Search for the cell housing the specified text and yield its (x, y) center coordinate. 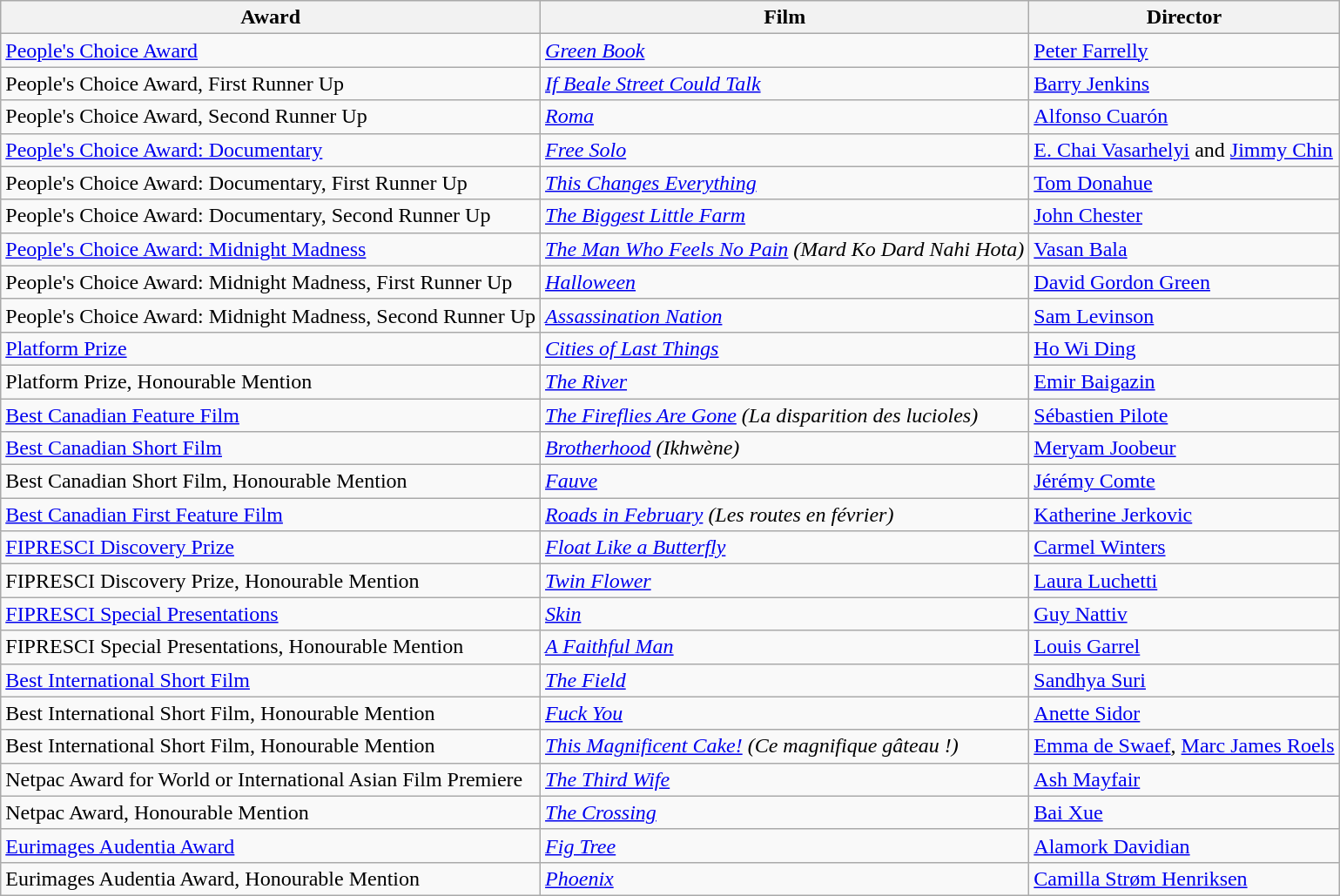
Brotherhood (Ikhwène) (785, 448)
Best International Short Film (271, 680)
Platform Prize (271, 348)
Fuck You (785, 713)
Vasan Bala (1184, 249)
Eurimages Audentia Award (271, 845)
Skin (785, 614)
Director (1184, 17)
Best Canadian Feature Film (271, 415)
Eurimages Audentia Award, Honourable Mention (271, 879)
The Fireflies Are Gone (La disparition des lucioles) (785, 415)
The Biggest Little Farm (785, 216)
Louis Garrel (1184, 647)
Bai Xue (1184, 812)
Sandhya Suri (1184, 680)
People's Choice Award, First Runner Up (271, 84)
Fig Tree (785, 845)
A Faithful Man (785, 647)
David Gordon Green (1184, 282)
The River (785, 381)
Tom Donahue (1184, 183)
Meryam Joobeur (1184, 448)
Alamork Davidian (1184, 845)
Camilla Strøm Henriksen (1184, 879)
People's Choice Award: Documentary (271, 150)
Film (785, 17)
Peter Farrelly (1184, 51)
If Beale Street Could Talk (785, 84)
Sébastien Pilote (1184, 415)
People's Choice Award (271, 51)
Jérémy Comte (1184, 482)
This Magnificent Cake! (Ce magnifique gâteau !) (785, 746)
The Man Who Feels No Pain (Mard Ko Dard Nahi Hota) (785, 249)
People's Choice Award: Documentary, First Runner Up (271, 183)
This Changes Everything (785, 183)
Emir Baigazin (1184, 381)
Netpac Award, Honourable Mention (271, 812)
Twin Flower (785, 581)
FIPRESCI Special Presentations, Honourable Mention (271, 647)
Phoenix (785, 879)
Anette Sidor (1184, 713)
FIPRESCI Special Presentations (271, 614)
Assassination Nation (785, 315)
Barry Jenkins (1184, 84)
FIPRESCI Discovery Prize, Honourable Mention (271, 581)
Guy Nattiv (1184, 614)
FIPRESCI Discovery Prize (271, 548)
John Chester (1184, 216)
Roma (785, 117)
Best Canadian Short Film (271, 448)
Fauve (785, 482)
Laura Luchetti (1184, 581)
Ash Mayfair (1184, 779)
People's Choice Award: Documentary, Second Runner Up (271, 216)
The Crossing (785, 812)
Ho Wi Ding (1184, 348)
Float Like a Butterfly (785, 548)
Sam Levinson (1184, 315)
The Third Wife (785, 779)
Carmel Winters (1184, 548)
Netpac Award for World or International Asian Film Premiere (271, 779)
People's Choice Award: Midnight Madness, Second Runner Up (271, 315)
People's Choice Award: Midnight Madness (271, 249)
Roads in February (Les routes en février) (785, 515)
Free Solo (785, 150)
Alfonso Cuarón (1184, 117)
E. Chai Vasarhelyi and Jimmy Chin (1184, 150)
Katherine Jerkovic (1184, 515)
Platform Prize, Honourable Mention (271, 381)
Best Canadian Short Film, Honourable Mention (271, 482)
People's Choice Award: Midnight Madness, First Runner Up (271, 282)
Best Canadian First Feature Film (271, 515)
Award (271, 17)
People's Choice Award, Second Runner Up (271, 117)
Halloween (785, 282)
Emma de Swaef, Marc James Roels (1184, 746)
Cities of Last Things (785, 348)
The Field (785, 680)
Green Book (785, 51)
